Detect which cell encompasses the target text, then output its (x, y) center coordinate. 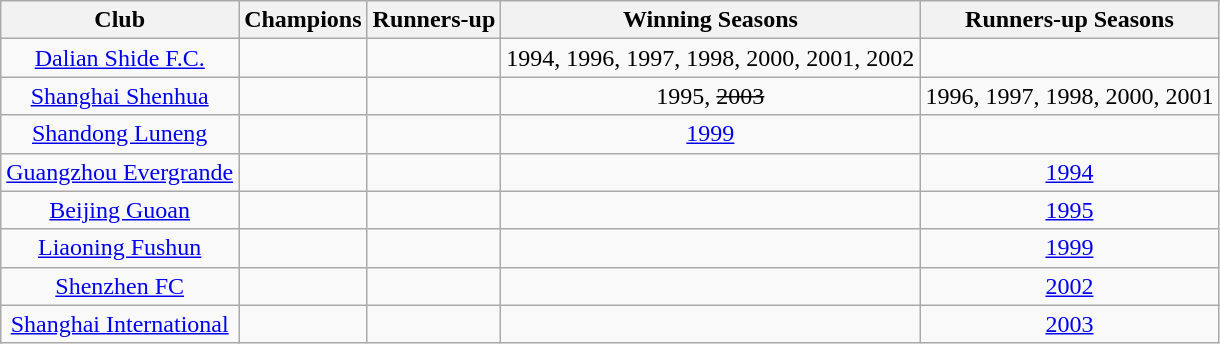
Dalian Shide F.C. (120, 58)
Shenzhen FC (120, 286)
Winning Seasons (710, 20)
Guangzhou Evergrande (120, 172)
Shanghai International (120, 324)
1994, 1996, 1997, 1998, 2000, 2001, 2002 (710, 58)
Runners-up (434, 20)
Club (120, 20)
Shandong Luneng (120, 134)
1994 (1070, 172)
Liaoning Fushun (120, 248)
2002 (1070, 286)
1995, 2003 (710, 96)
Runners-up Seasons (1070, 20)
1996, 1997, 1998, 2000, 2001 (1070, 96)
Champions (303, 20)
Shanghai Shenhua (120, 96)
Beijing Guoan (120, 210)
1995 (1070, 210)
2003 (1070, 324)
